Provide the [X, Y] coordinate of the cell's center where the given text is located.  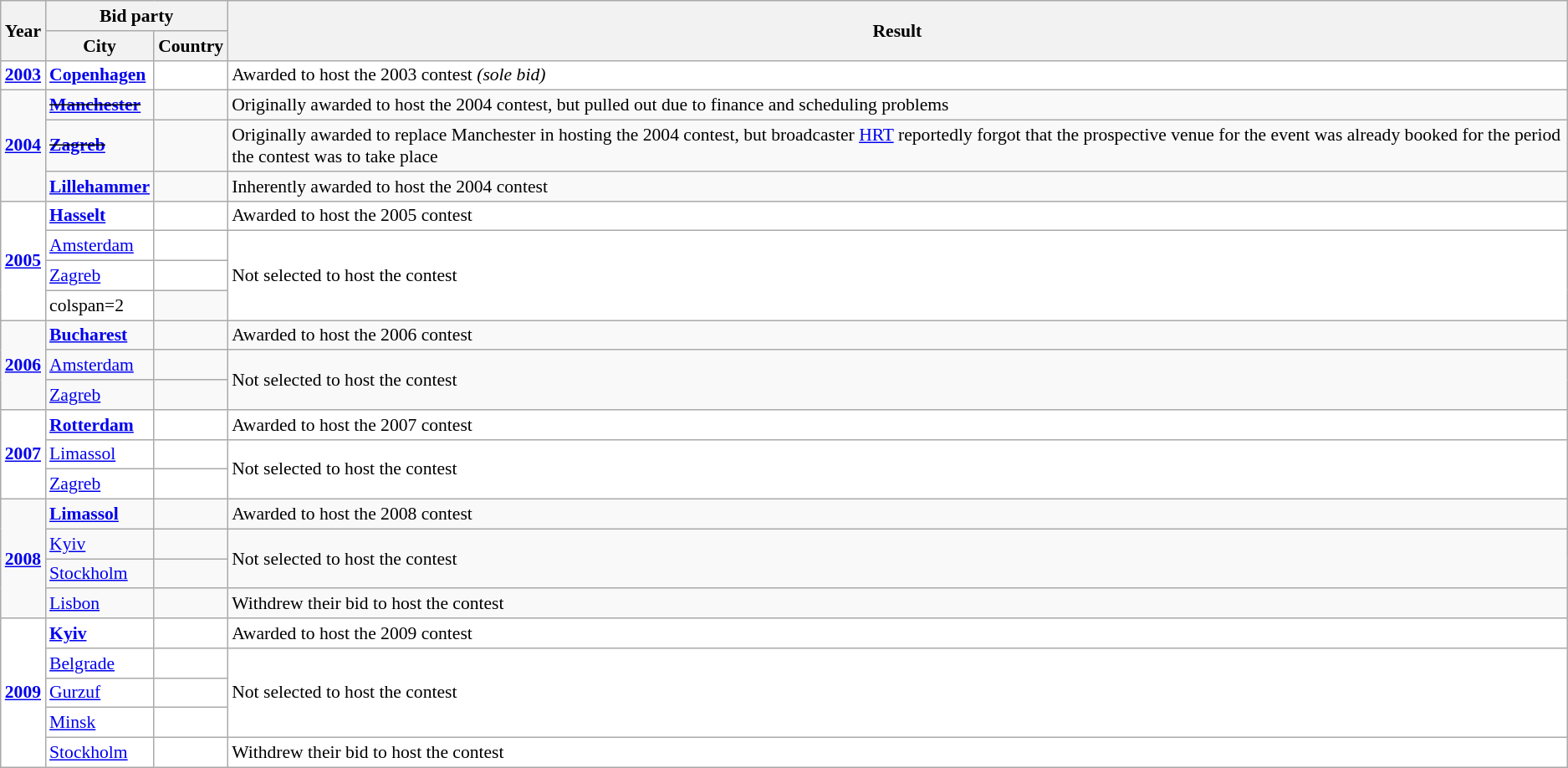
2003 [23, 75]
2009 [23, 693]
City [100, 46]
Year [23, 30]
colspan=2 [100, 305]
2008 [23, 559]
Awarded to host the 2008 contest [896, 515]
Awarded to host the 2007 contest [896, 425]
Belgrade [100, 663]
Lisbon [100, 604]
2004 [23, 146]
Country [191, 46]
2006 [23, 365]
Awarded to host the 2006 contest [896, 335]
2005 [23, 260]
Originally awarded to host the 2004 contest, but pulled out due to finance and scheduling problems [896, 105]
Rotterdam [100, 425]
2007 [23, 455]
Result [896, 30]
Inherently awarded to host the 2004 contest [896, 187]
Awarded to host the 2009 contest [896, 633]
Awarded to host the 2005 contest [896, 216]
Manchester [100, 105]
Bucharest [100, 335]
Copenhagen [100, 75]
Gurzuf [100, 693]
Bid party [136, 16]
Hasselt [100, 216]
Lillehammer [100, 187]
Minsk [100, 723]
Awarded to host the 2003 contest (sole bid) [896, 75]
